Search for the cell housing the specified text and yield its (X, Y) center coordinate. 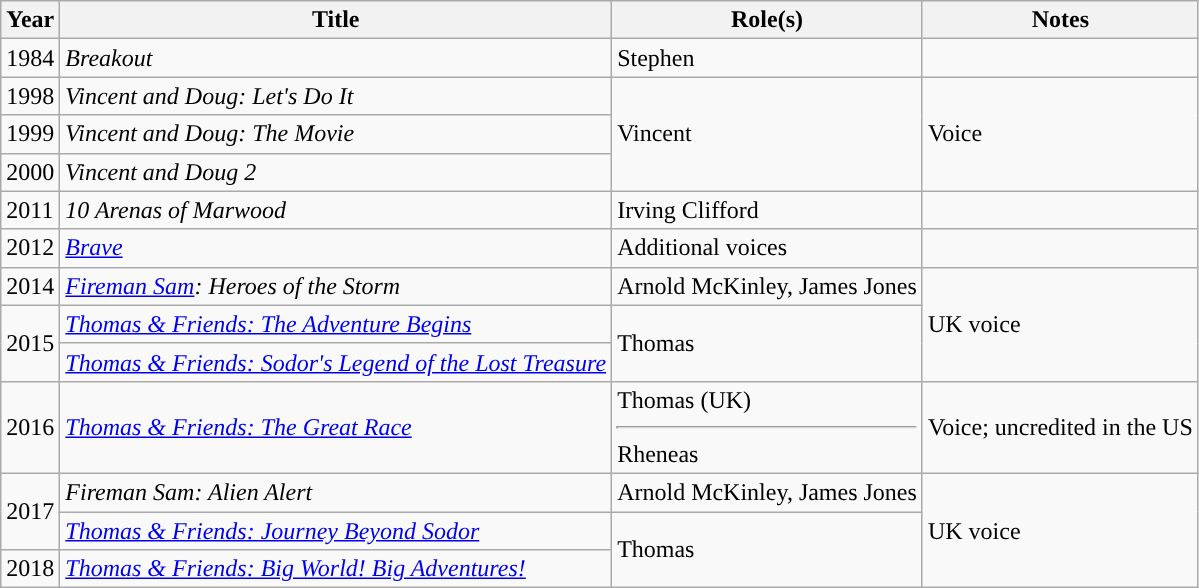
Voice (1060, 134)
2000 (30, 172)
Thomas & Friends: The Great Race (336, 427)
10 Arenas of Marwood (336, 210)
Thomas & Friends: Journey Beyond Sodor (336, 531)
Role(s) (768, 20)
Thomas & Friends: Sodor's Legend of the Lost Treasure (336, 362)
Irving Clifford (768, 210)
Vincent (768, 134)
2018 (30, 569)
Title (336, 20)
Voice; uncredited in the US (1060, 427)
2011 (30, 210)
Breakout (336, 58)
1998 (30, 96)
2015 (30, 343)
2016 (30, 427)
Additional voices (768, 248)
2012 (30, 248)
2014 (30, 286)
Notes (1060, 20)
1999 (30, 134)
Thomas & Friends: Big World! Big Adventures! (336, 569)
Stephen (768, 58)
2017 (30, 511)
Thomas (UK)Rheneas (768, 427)
Vincent and Doug: The Movie (336, 134)
1984 (30, 58)
Vincent and Doug 2 (336, 172)
Thomas & Friends: The Adventure Begins (336, 324)
Brave (336, 248)
Fireman Sam: Alien Alert (336, 492)
Vincent and Doug: Let's Do It (336, 96)
Fireman Sam: Heroes of the Storm (336, 286)
Year (30, 20)
